Extract the (X, Y) coordinate from the center of the cell holding the provided text.  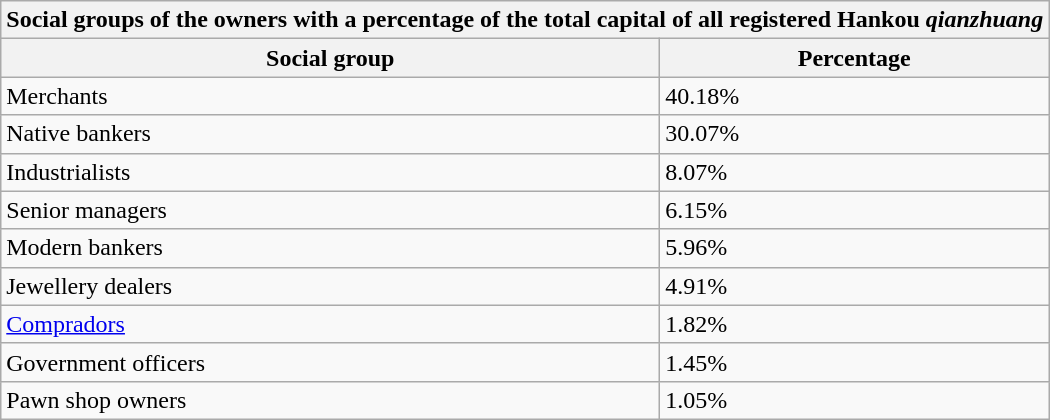
40.18% (854, 96)
Industrialists (330, 172)
Government officers (330, 362)
30.07% (854, 134)
Percentage (854, 58)
Compradors (330, 324)
1.05% (854, 400)
Jewellery dealers (330, 286)
Modern bankers (330, 248)
Social group (330, 58)
Social groups of the owners with a percentage of the total capital of all registered Hankou qianzhuang (525, 20)
Pawn shop owners (330, 400)
8.07% (854, 172)
1.82% (854, 324)
5.96% (854, 248)
1.45% (854, 362)
Native bankers (330, 134)
Merchants (330, 96)
4.91% (854, 286)
6.15% (854, 210)
Senior managers (330, 210)
